Return (x, y) of the center of cell containing provided text 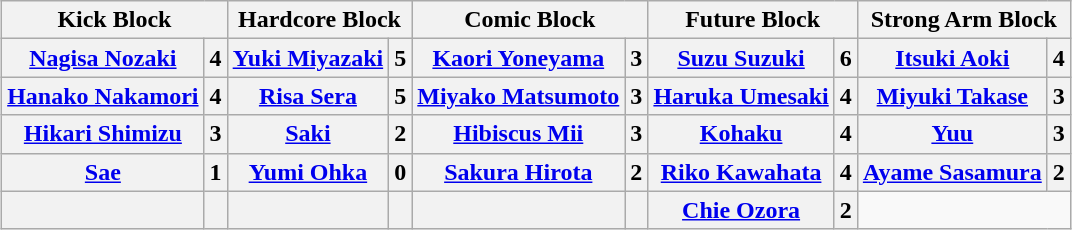
Riko Kawahata (741, 172)
1 (216, 172)
Suzu Suzuki (741, 58)
0 (400, 172)
Kohaku (741, 134)
Hanako Nakamori (103, 96)
Nagisa Nozaki (103, 58)
Yumi Ohka (308, 172)
Yuu (952, 134)
Miyuki Takase (952, 96)
Hardcore Block (320, 20)
6 (846, 58)
Strong Arm Block (964, 20)
Future Block (752, 20)
Risa Sera (308, 96)
Comic Block (530, 20)
Sae (103, 172)
Kaori Yoneyama (518, 58)
Hikari Shimizu (103, 134)
Hibiscus Mii (518, 134)
Haruka Umesaki (741, 96)
Ayame Sasamura (952, 172)
Saki (308, 134)
Miyako Matsumoto (518, 96)
Itsuki Aoki (952, 58)
Chie Ozora (741, 210)
Sakura Hirota (518, 172)
Kick Block (114, 20)
Yuki Miyazaki (308, 58)
